Detect which cell encompasses the target text, then output its (x, y) center coordinate. 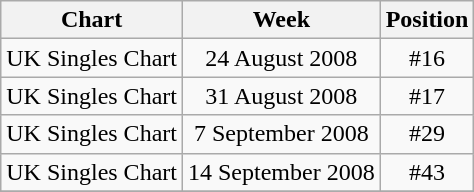
14 September 2008 (281, 172)
#16 (427, 58)
31 August 2008 (281, 96)
Week (281, 20)
#29 (427, 134)
Chart (92, 20)
#17 (427, 96)
7 September 2008 (281, 134)
24 August 2008 (281, 58)
Position (427, 20)
#43 (427, 172)
